Detect which cell encompasses the target text, then output its [X, Y] center coordinate. 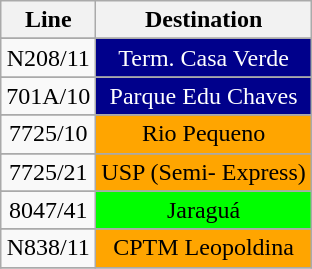
Rio Pequeno [204, 134]
N208/11 [48, 58]
N838/11 [48, 248]
Parque Edu Chaves [204, 96]
USP (Semi- Express) [204, 172]
7725/21 [48, 172]
Term. Casa Verde [204, 58]
Destination [204, 20]
Line [48, 20]
8047/41 [48, 210]
CPTM Leopoldina [204, 248]
Jaraguá [204, 210]
701A/10 [48, 96]
7725/10 [48, 134]
